Provide the [X, Y] coordinate of the cell's center where the given text is located.  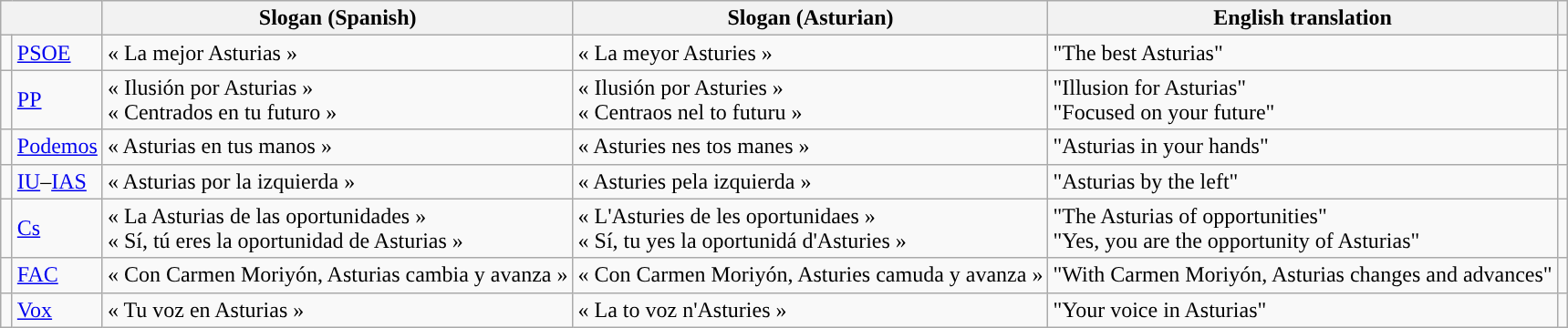
PP [57, 100]
"Your voice in Asturias" [1303, 310]
PSOE [57, 53]
FAC [57, 275]
"Asturias in your hands" [1303, 147]
« Ilusión por Asturies » « Centraos nel to futuru » [810, 100]
« Ilusión por Asturias » « Centrados en tu futuro » [337, 100]
« La to voz n'Asturies » [810, 310]
Slogan (Asturian) [810, 18]
« La Asturias de las oportunidades » « Sí, tú eres la oportunidad de Asturias » [337, 228]
« Asturias por la izquierda » [337, 181]
Cs [57, 228]
"The Asturias of opportunities" "Yes, you are the opportunity of Asturias" [1303, 228]
"Asturias by the left" [1303, 181]
"The best Asturias" [1303, 53]
« La mejor Asturias » [337, 53]
"Illusion for Asturias" "Focused on your future" [1303, 100]
« Asturias en tus manos » [337, 147]
"With Carmen Moriyón, Asturias changes and advances" [1303, 275]
« Con Carmen Moriyón, Asturies camuda y avanza » [810, 275]
« Asturies nes tos manes » [810, 147]
IU–IAS [57, 181]
« L'Asturies de les oportunidaes » « Sí, tu yes la oportunidá d'Asturies » [810, 228]
Slogan (Spanish) [337, 18]
Vox [57, 310]
« Con Carmen Moriyón, Asturias cambia y avanza » [337, 275]
« La meyor Asturies » [810, 53]
« Tu voz en Asturias » [337, 310]
English translation [1303, 18]
« Asturies pela izquierda » [810, 181]
Podemos [57, 147]
